Pinpoint the cell where the given text exists, returning its (X, Y) midpoint coordinate. 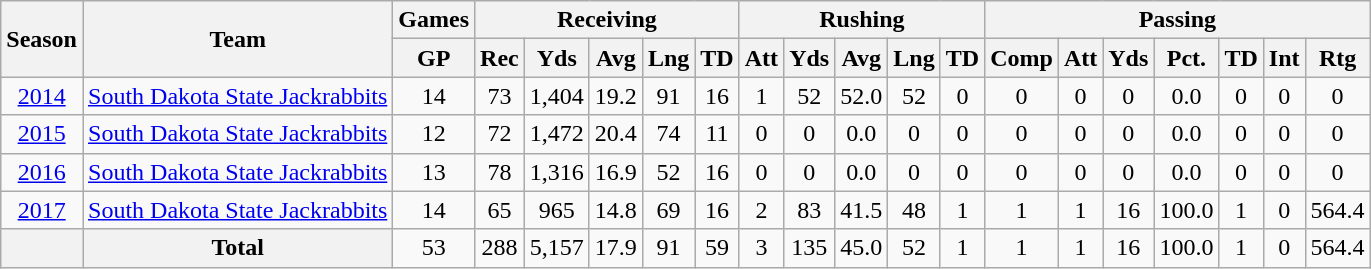
12 (434, 134)
41.5 (862, 210)
2016 (42, 172)
1,472 (556, 134)
Comp (1022, 58)
Rtg (1338, 58)
83 (810, 210)
Season (42, 39)
965 (556, 210)
59 (717, 248)
48 (914, 210)
53 (434, 248)
45.0 (862, 248)
Total (237, 248)
2015 (42, 134)
3 (761, 248)
17.9 (616, 248)
78 (500, 172)
GP (434, 58)
1,316 (556, 172)
1,404 (556, 96)
135 (810, 248)
16.9 (616, 172)
13 (434, 172)
65 (500, 210)
288 (500, 248)
Games (434, 20)
74 (668, 134)
73 (500, 96)
52.0 (862, 96)
2 (761, 210)
14.8 (616, 210)
Rec (500, 58)
20.4 (616, 134)
2014 (42, 96)
72 (500, 134)
Receiving (608, 20)
Rushing (862, 20)
5,157 (556, 248)
Int (1284, 58)
19.2 (616, 96)
11 (717, 134)
Team (237, 39)
69 (668, 210)
Pct. (1186, 58)
Passing (1178, 20)
2017 (42, 210)
